Determine the (X, Y) coordinate at the center of the cell enclosing the given text.  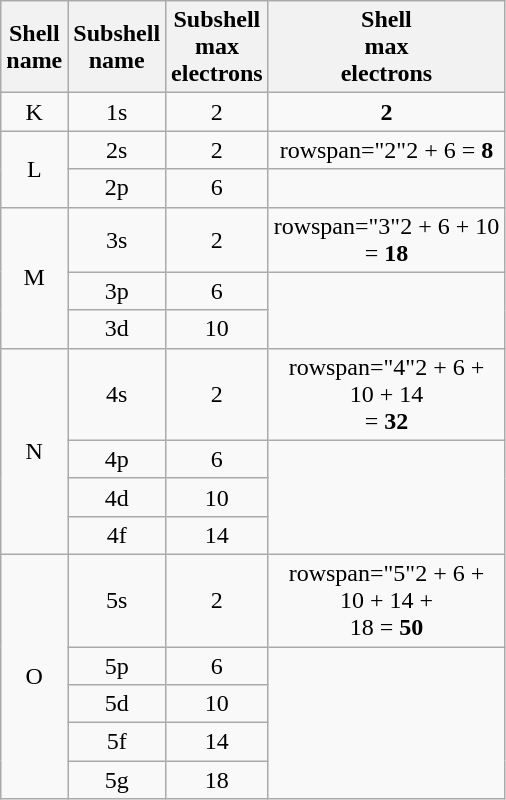
4d (117, 497)
rowspan="5"2 + 6 + 10 + 14 + 18 = 50 (386, 600)
L (34, 169)
rowspan="4"2 + 6 + 10 + 14= 32 (386, 394)
Subshellname (117, 47)
rowspan="3"2 + 6 + 10= 18 (386, 240)
1s (117, 112)
5d (117, 704)
5f (117, 742)
5g (117, 780)
O (34, 676)
K (34, 112)
3s (117, 240)
18 (218, 780)
2p (117, 188)
rowspan="2"2 + 6 = 8 (386, 150)
Subshellmaxelectrons (218, 47)
4f (117, 535)
4p (117, 459)
5p (117, 665)
5s (117, 600)
Shellname (34, 47)
N (34, 451)
3d (117, 329)
Shellmaxelectrons (386, 47)
M (34, 278)
2s (117, 150)
3p (117, 291)
4s (117, 394)
